Return [x, y] of the center of cell containing provided text 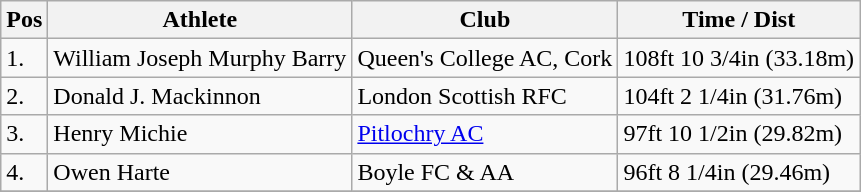
Pos [24, 20]
Boyle FC & AA [485, 172]
104ft 2 1/4in (31.76m) [739, 96]
Donald J. Mackinnon [200, 96]
4. [24, 172]
108ft 10 3/4in (33.18m) [739, 58]
Henry Michie [200, 134]
Pitlochry AC [485, 134]
97ft 10 1/2in (29.82m) [739, 134]
Club [485, 20]
Queen's College AC, Cork [485, 58]
3. [24, 134]
London Scottish RFC [485, 96]
96ft 8 1/4in (29.46m) [739, 172]
1. [24, 58]
Time / Dist [739, 20]
William Joseph Murphy Barry [200, 58]
Athlete [200, 20]
Owen Harte [200, 172]
2. [24, 96]
